Capture the cell that displays the provided text and extract its [X, Y] central coordinate. 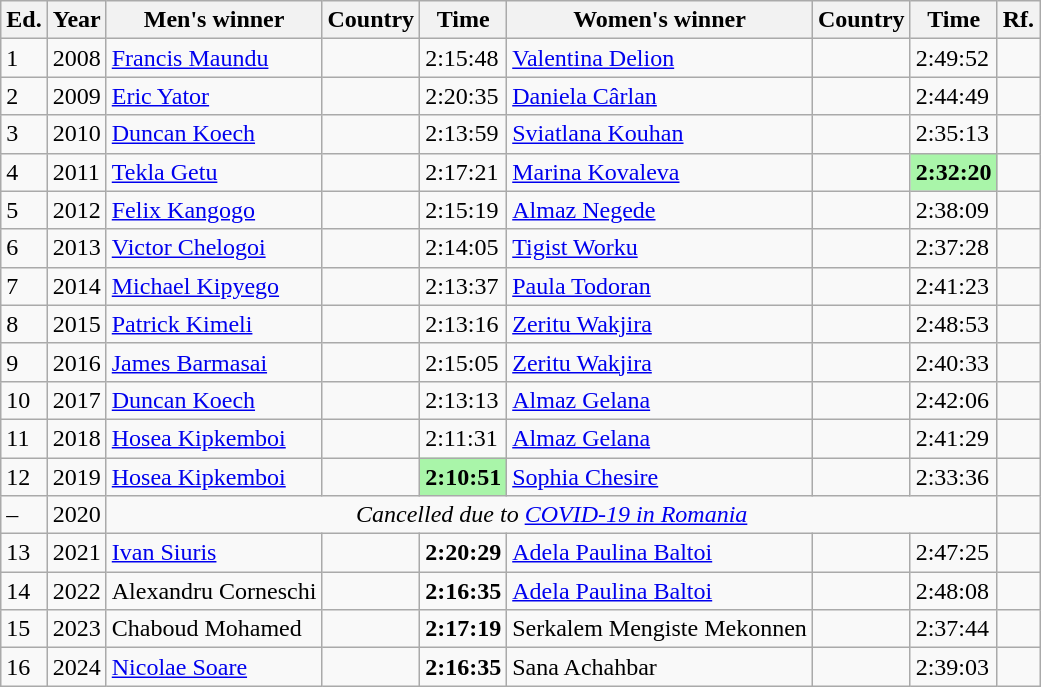
11 [24, 438]
2014 [76, 286]
10 [24, 400]
2:42:06 [954, 400]
6 [24, 248]
8 [24, 324]
Eric Yator [214, 96]
Men's winner [214, 20]
2:13:13 [464, 400]
12 [24, 477]
2015 [76, 324]
2:48:08 [954, 591]
2017 [76, 400]
2:11:31 [464, 438]
16 [24, 667]
2019 [76, 477]
2:47:25 [954, 553]
Francis Maundu [214, 58]
2013 [76, 248]
Tekla Getu [214, 172]
Serkalem Mengiste Mekonnen [660, 629]
Rf. [1018, 20]
2:20:35 [464, 96]
Sophia Chesire [660, 477]
Paula Todoran [660, 286]
2:35:13 [954, 134]
– [24, 515]
2022 [76, 591]
Daniela Cârlan [660, 96]
2:14:05 [464, 248]
2:41:23 [954, 286]
Sana Achahbar [660, 667]
9 [24, 362]
2:39:03 [954, 667]
2:44:49 [954, 96]
2:13:16 [464, 324]
Tigist Worku [660, 248]
2009 [76, 96]
2:15:05 [464, 362]
2:13:37 [464, 286]
2016 [76, 362]
2012 [76, 210]
Ed. [24, 20]
5 [24, 210]
2:20:29 [464, 553]
2010 [76, 134]
Year [76, 20]
Almaz Negede [660, 210]
15 [24, 629]
2020 [76, 515]
Chaboud Mohamed [214, 629]
Nicolae Soare [214, 667]
Cancelled due to COVID-19 in Romania [552, 515]
7 [24, 286]
Ivan Siuris [214, 553]
2:17:19 [464, 629]
2:41:29 [954, 438]
14 [24, 591]
James Barmasai [214, 362]
2:49:52 [954, 58]
Patrick Kimeli [214, 324]
2011 [76, 172]
1 [24, 58]
Marina Kovaleva [660, 172]
2 [24, 96]
2:33:36 [954, 477]
Victor Chelogoi [214, 248]
Valentina Delion [660, 58]
2:37:28 [954, 248]
2:40:33 [954, 362]
2:38:09 [954, 210]
Felix Kangogo [214, 210]
2:10:51 [464, 477]
4 [24, 172]
Michael Kipyego [214, 286]
2:17:21 [464, 172]
2023 [76, 629]
2:15:48 [464, 58]
13 [24, 553]
2:37:44 [954, 629]
2024 [76, 667]
2021 [76, 553]
Sviatlana Kouhan [660, 134]
Women's winner [660, 20]
2018 [76, 438]
2008 [76, 58]
2:15:19 [464, 210]
3 [24, 134]
2:32:20 [954, 172]
Alexandru Corneschi [214, 591]
2:13:59 [464, 134]
2:48:53 [954, 324]
